Determine the (X, Y) coordinate at the center of the cell enclosing the given text.  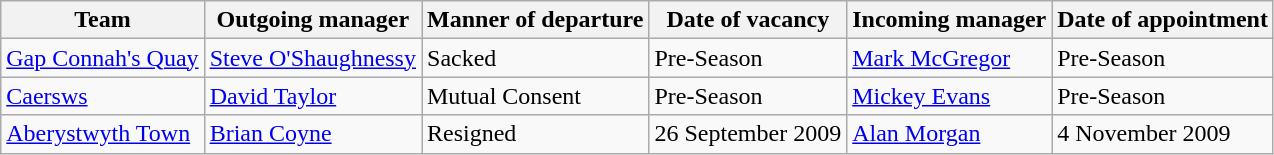
Resigned (536, 134)
26 September 2009 (748, 134)
Brian Coyne (312, 134)
Mutual Consent (536, 96)
Alan Morgan (950, 134)
Sacked (536, 58)
4 November 2009 (1163, 134)
Mickey Evans (950, 96)
Mark McGregor (950, 58)
Gap Connah's Quay (102, 58)
Date of vacancy (748, 20)
Aberystwyth Town (102, 134)
Date of appointment (1163, 20)
Caersws (102, 96)
Team (102, 20)
Incoming manager (950, 20)
Steve O'Shaughnessy (312, 58)
Outgoing manager (312, 20)
Manner of departure (536, 20)
David Taylor (312, 96)
